Pinpoint the cell where the given text exists, returning its (X, Y) midpoint coordinate. 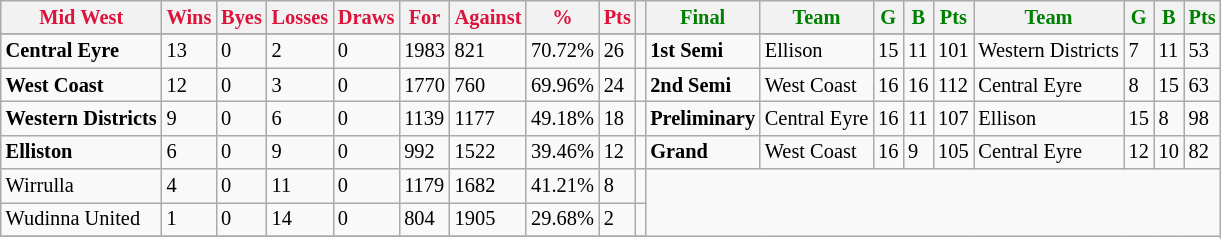
Final (702, 17)
Byes (241, 17)
70.72% (562, 51)
1st Semi (702, 51)
Draws (366, 17)
63 (1202, 85)
Elliston (82, 152)
29.68% (562, 219)
1983 (424, 51)
41.21% (562, 186)
Wudinna United (82, 219)
105 (953, 152)
992 (424, 152)
1905 (488, 219)
10 (1169, 152)
1179 (424, 186)
821 (488, 51)
4 (190, 186)
13 (190, 51)
112 (953, 85)
For (424, 17)
82 (1202, 152)
101 (953, 51)
760 (488, 85)
49.18% (562, 118)
Against (488, 17)
1139 (424, 118)
2nd Semi (702, 85)
3 (300, 85)
Wirrulla (82, 186)
24 (618, 85)
804 (424, 219)
Preliminary (702, 118)
26 (618, 51)
7 (1139, 51)
1770 (424, 85)
1682 (488, 186)
Grand (702, 152)
14 (300, 219)
Losses (300, 17)
Wins (190, 17)
18 (618, 118)
98 (1202, 118)
1522 (488, 152)
1177 (488, 118)
1 (190, 219)
69.96% (562, 85)
39.46% (562, 152)
Mid West (82, 17)
53 (1202, 51)
107 (953, 118)
% (562, 17)
